Extract the (x, y) coordinate from the center of the cell holding the provided text.  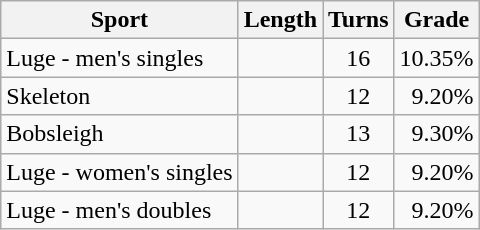
16 (359, 58)
Grade (436, 20)
Turns (359, 20)
Bobsleigh (120, 134)
Luge - men's singles (120, 58)
10.35% (436, 58)
Sport (120, 20)
9.30% (436, 134)
Length (280, 20)
Luge - men's doubles (120, 210)
Skeleton (120, 96)
Luge - women's singles (120, 172)
13 (359, 134)
